Identify which cell holds the provided text, then report its [X, Y] central coordinate. 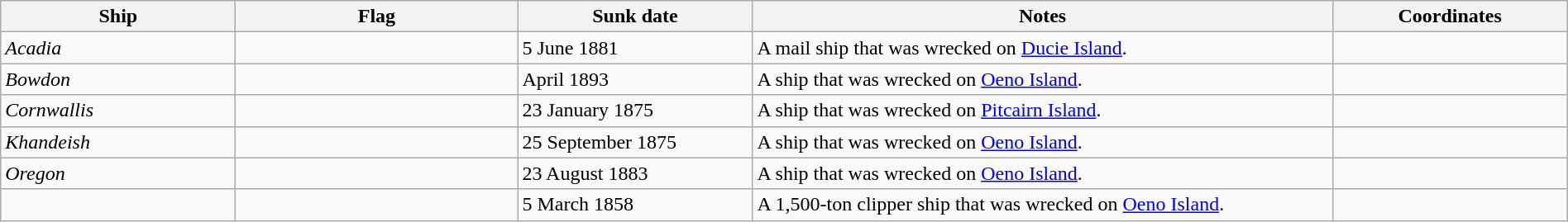
25 September 1875 [635, 142]
A 1,500-ton clipper ship that was wrecked on Oeno Island. [1042, 205]
April 1893 [635, 79]
Notes [1042, 17]
A ship that was wrecked on Pitcairn Island. [1042, 111]
Khandeish [118, 142]
5 March 1858 [635, 205]
Ship [118, 17]
Flag [377, 17]
Cornwallis [118, 111]
Oregon [118, 173]
Bowdon [118, 79]
Sunk date [635, 17]
23 August 1883 [635, 173]
Coordinates [1450, 17]
A mail ship that was wrecked on Ducie Island. [1042, 48]
23 January 1875 [635, 111]
Acadia [118, 48]
5 June 1881 [635, 48]
